Scan for the cell matching the given text and deliver its [X, Y] coordinate at center. 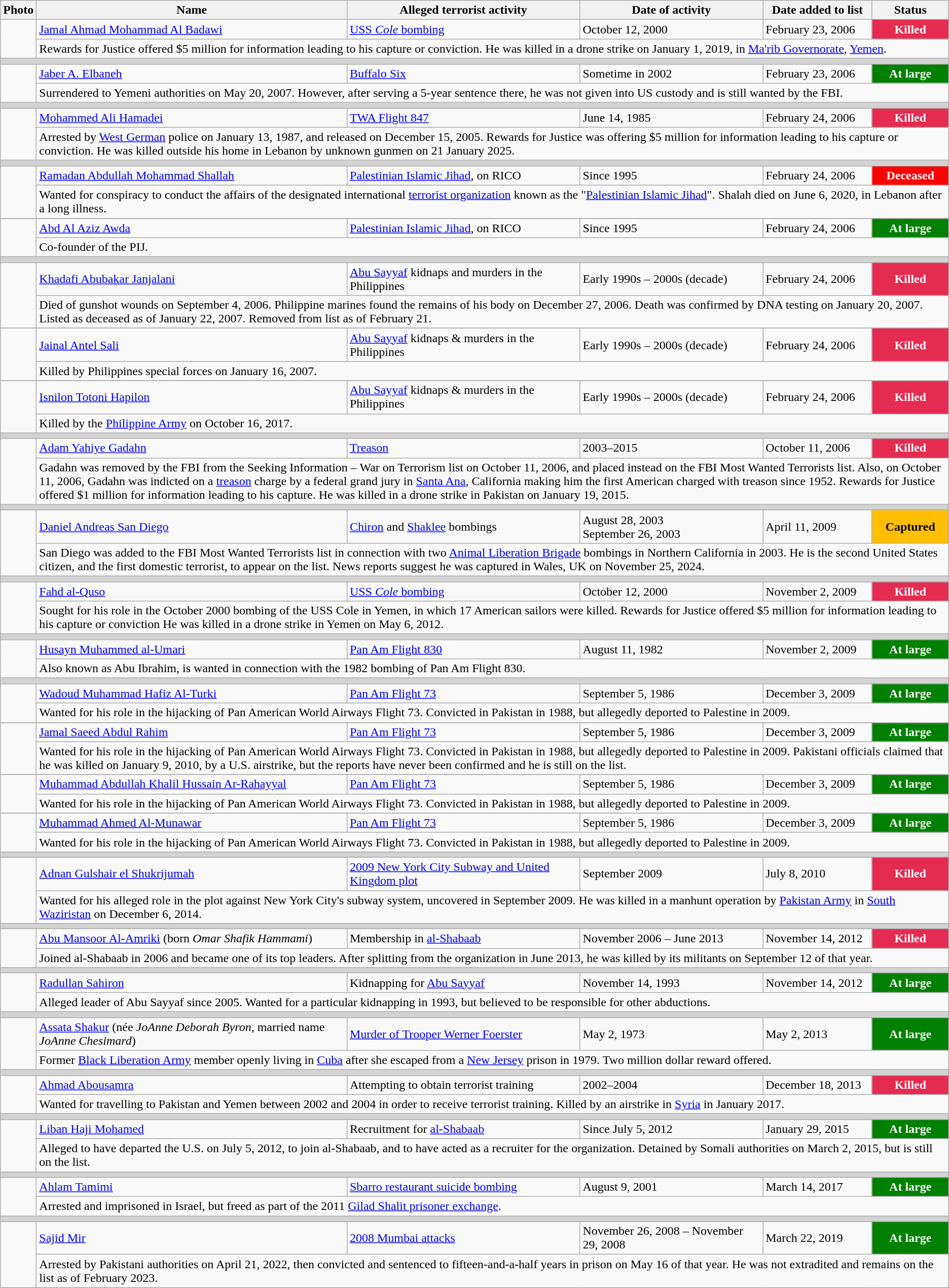
November 26, 2008 – November 29, 2008 [671, 1238]
March 14, 2017 [817, 1187]
August 9, 2001 [671, 1187]
Buffalo Six [463, 73]
Assata Shakur (née JoAnne Deborah Byron, married name JoAnne Chesimard) [192, 1034]
January 29, 2015 [817, 1129]
Alleged terrorist activity [463, 10]
Adnan Gulshair el Shukrijumah [192, 874]
Sajid Mir [192, 1238]
Sometime in 2002 [671, 73]
Abu Sayyaf kidnaps and murders in the Philippines [463, 279]
Sbarro restaurant suicide bombing [463, 1187]
Muhammad Abdullah Khalil Hussain Ar-Rahayyal [192, 784]
Radullan Sahiron [192, 983]
April 11, 2009 [817, 526]
Former Black Liberation Army member openly living in Cuba after she escaped from a New Jersey prison in 1979. Two million dollar reward offered. [493, 1060]
March 22, 2019 [817, 1238]
Khadafi Abubakar Janjalani [192, 279]
TWA Flight 847 [463, 118]
Also known as Abu Ibrahim, is wanted in connection with the 1982 bombing of Pan Am Flight 830. [493, 669]
August 11, 1982 [671, 649]
Alleged leader of Abu Sayyaf since 2005. Wanted for a particular kidnapping in 1993, but believed to be responsible for other abductions. [493, 1002]
November 2006 – June 2013 [671, 939]
Daniel Andreas San Diego [192, 526]
Captured [910, 526]
Ramadan Abdullah Mohammad Shallah [192, 175]
September 2009 [671, 874]
Date added to list [817, 10]
Kidnapping for Abu Sayyaf [463, 983]
Killed by the Philippine Army on October 16, 2017. [493, 423]
December 18, 2013 [817, 1085]
Photo [18, 10]
Date of activity [671, 10]
Husayn Muhammed al-Umari [192, 649]
Fahd al-Quso [192, 592]
November 14, 1993 [671, 983]
Liban Haji Mohamed [192, 1129]
Isnilon Totoni Hapilon [192, 397]
2002–2004 [671, 1085]
Mohammed Ali Hamadei [192, 118]
Treason [463, 448]
Membership in al-Shabaab [463, 939]
Attempting to obtain terrorist training [463, 1085]
2008 Mumbai attacks [463, 1238]
August 28, 2003September 26, 2003 [671, 526]
Jamal Ahmad Mohammad Al Badawi [192, 29]
Murder of Trooper Werner Foerster [463, 1034]
Since July 5, 2012 [671, 1129]
Deceased [910, 175]
Killed by Philippines special forces on January 16, 2007. [493, 371]
October 11, 2006 [817, 448]
Recruitment for al-Shabaab [463, 1129]
Co-founder of the PIJ. [493, 247]
Jainal Antel Sali [192, 345]
Arrested and imprisoned in Israel, but freed as part of the 2011 Gilad Shalit prisoner exchange. [493, 1206]
July 8, 2010 [817, 874]
June 14, 1985 [671, 118]
2003–2015 [671, 448]
Status [910, 10]
May 2, 1973 [671, 1034]
Abu Mansoor Al-Amriki (born Omar Shafik Hammami) [192, 939]
Ahmad Abousamra [192, 1085]
Name [192, 10]
Jamal Saeed Abdul Rahim [192, 732]
2009 New York City Subway and United Kingdom plot [463, 874]
Adam Yahiye Gadahn [192, 448]
Chiron and Shaklee bombings [463, 526]
Ahlam Tamimi [192, 1187]
Abd Al Aziz Awda [192, 228]
Muhammad Ahmed Al-Munawar [192, 823]
Jaber A. Elbaneh [192, 73]
Wadoud Muhammad Hafiz Al-Turki [192, 693]
Pan Am Flight 830 [463, 649]
May 2, 2013 [817, 1034]
